Capture the cell that displays the provided text and extract its (X, Y) central coordinate. 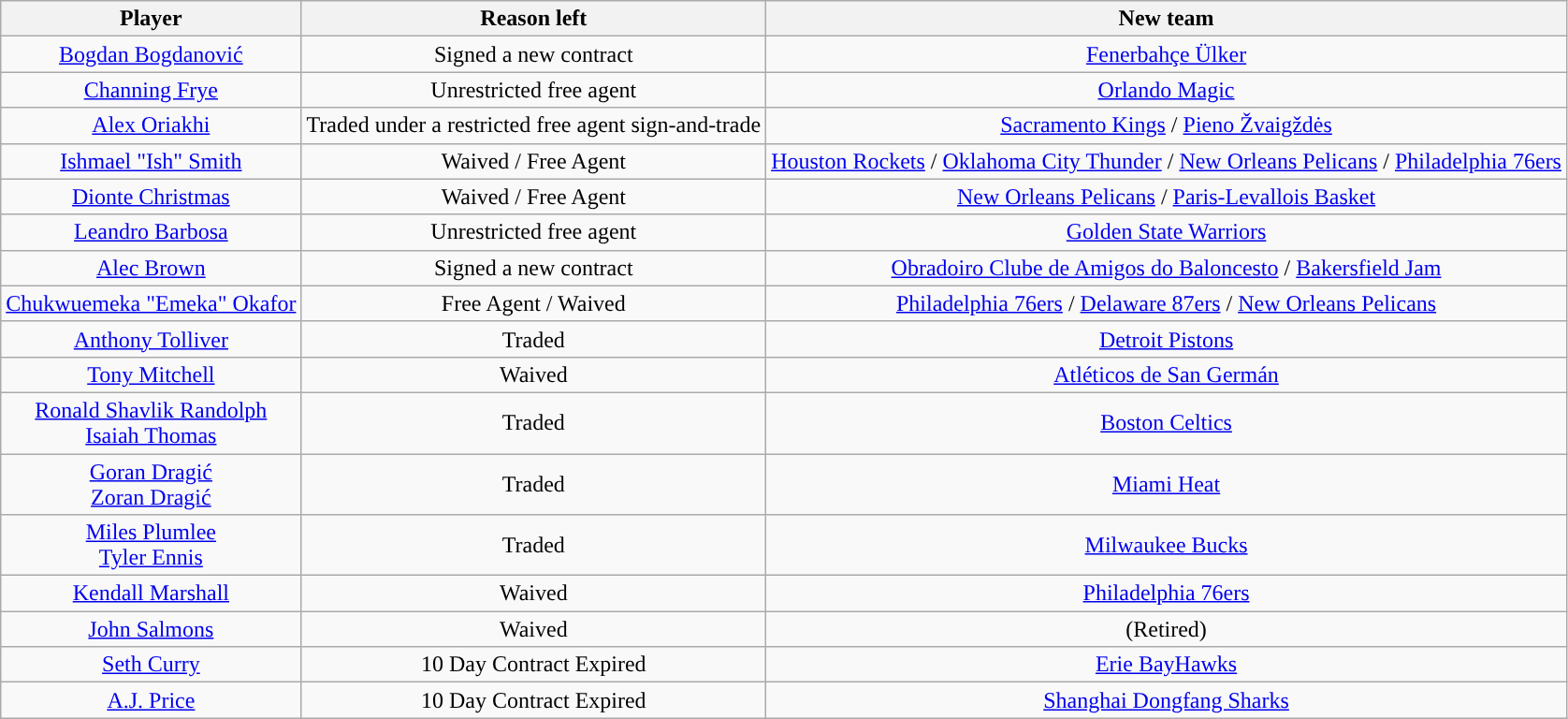
Player (152, 19)
John Salmons (152, 629)
Philadelphia 76ers (1167, 594)
(Retired) (1167, 629)
Tony Mitchell (152, 374)
Traded under a restricted free agent sign-and-trade (533, 125)
Alex Oriakhi (152, 125)
Ronald Shavlik RandolphIsaiah Thomas (152, 423)
Miles PlumleeTyler Ennis (152, 545)
Erie BayHawks (1167, 665)
Detroit Pistons (1167, 339)
Ishmael "Ish" Smith (152, 161)
Seth Curry (152, 665)
Golden State Warriors (1167, 232)
Alec Brown (152, 268)
A.J. Price (152, 700)
Orlando Magic (1167, 90)
Free Agent / Waived (533, 303)
Houston Rockets / Oklahoma City Thunder / New Orleans Pelicans / Philadelphia 76ers (1167, 161)
Leandro Barbosa (152, 232)
Sacramento Kings / Pieno Žvaigždės (1167, 125)
Miami Heat (1167, 483)
Fenerbahçe Ülker (1167, 54)
Dionte Christmas (152, 197)
Bogdan Bogdanović (152, 54)
Atléticos de San Germán (1167, 374)
Channing Frye (152, 90)
Chukwuemeka "Emeka" Okafor (152, 303)
Reason left (533, 19)
Boston Celtics (1167, 423)
Shanghai Dongfang Sharks (1167, 700)
Philadelphia 76ers / Delaware 87ers / New Orleans Pelicans (1167, 303)
Milwaukee Bucks (1167, 545)
Obradoiro Clube de Amigos do Baloncesto / Bakersfield Jam (1167, 268)
Goran DragićZoran Dragić (152, 483)
New Orleans Pelicans / Paris-Levallois Basket (1167, 197)
Anthony Tolliver (152, 339)
New team (1167, 19)
Kendall Marshall (152, 594)
